Scan for the cell matching the given text and deliver its (X, Y) coordinate at center. 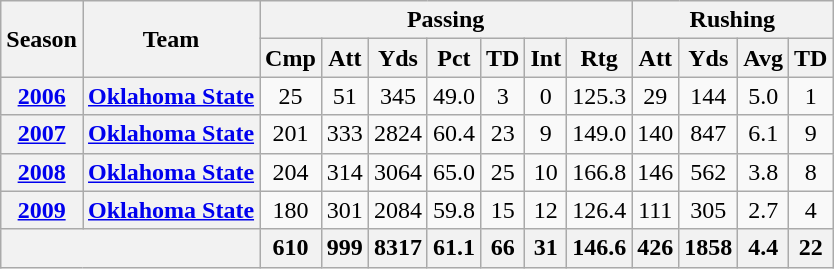
15 (502, 210)
305 (708, 210)
12 (546, 210)
61.1 (454, 248)
Rushing (732, 20)
180 (291, 210)
149.0 (600, 134)
126.4 (600, 210)
166.8 (600, 172)
66 (502, 248)
301 (344, 210)
562 (708, 172)
333 (344, 134)
51 (344, 96)
23 (502, 134)
999 (344, 248)
204 (291, 172)
22 (810, 248)
4 (810, 210)
5.0 (764, 96)
146.6 (600, 248)
2007 (42, 134)
Avg (764, 58)
Rtg (600, 58)
10 (546, 172)
3 (502, 96)
Pct (454, 58)
Int (546, 58)
60.4 (454, 134)
610 (291, 248)
2.7 (764, 210)
3.8 (764, 172)
2009 (42, 210)
140 (656, 134)
29 (656, 96)
2824 (398, 134)
314 (344, 172)
426 (656, 248)
Cmp (291, 58)
59.8 (454, 210)
4.4 (764, 248)
2084 (398, 210)
6.1 (764, 134)
Season (42, 39)
8 (810, 172)
Team (170, 39)
49.0 (454, 96)
345 (398, 96)
1858 (708, 248)
125.3 (600, 96)
31 (546, 248)
201 (291, 134)
111 (656, 210)
3064 (398, 172)
1 (810, 96)
847 (708, 134)
Passing (446, 20)
65.0 (454, 172)
0 (546, 96)
146 (656, 172)
2008 (42, 172)
8317 (398, 248)
144 (708, 96)
2006 (42, 96)
